Provide the [x, y] coordinate of the cell's center where the given text is located.  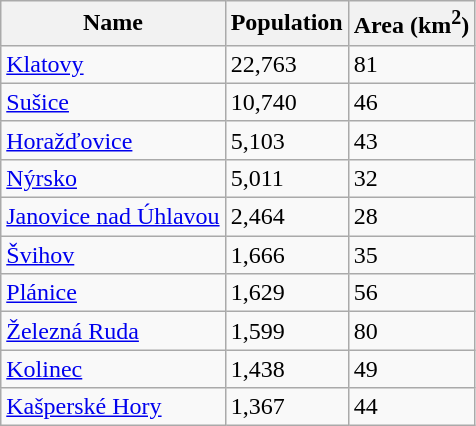
44 [412, 407]
Area (km2) [412, 24]
28 [412, 217]
Sušice [113, 102]
5,103 [286, 140]
81 [412, 64]
1,367 [286, 407]
22,763 [286, 64]
Kolinec [113, 369]
Klatovy [113, 64]
35 [412, 255]
Name [113, 24]
Kašperské Hory [113, 407]
1,666 [286, 255]
Horažďovice [113, 140]
Železná Ruda [113, 331]
1,438 [286, 369]
2,464 [286, 217]
Švihov [113, 255]
Janovice nad Úhlavou [113, 217]
49 [412, 369]
1,629 [286, 293]
10,740 [286, 102]
56 [412, 293]
43 [412, 140]
Nýrsko [113, 178]
80 [412, 331]
1,599 [286, 331]
46 [412, 102]
32 [412, 178]
Plánice [113, 293]
Population [286, 24]
5,011 [286, 178]
